Capture the cell that displays the provided text and extract its (X, Y) central coordinate. 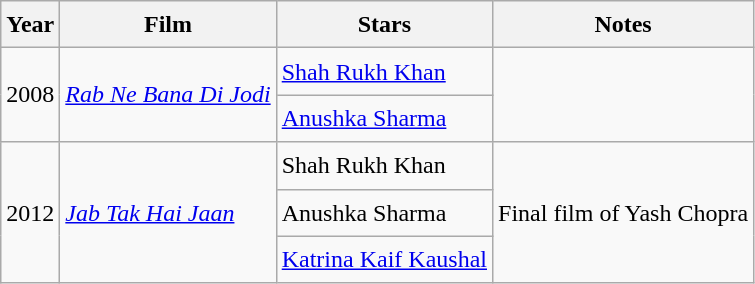
Final film of Yash Chopra (624, 212)
Film (168, 24)
Notes (624, 24)
Katrina Kaif Kaushal (384, 260)
Stars (384, 24)
2008 (30, 95)
Year (30, 24)
Rab Ne Bana Di Jodi (168, 95)
2012 (30, 212)
Jab Tak Hai Jaan (168, 212)
